Extract the (X, Y) coordinate from the center of the cell holding the provided text.  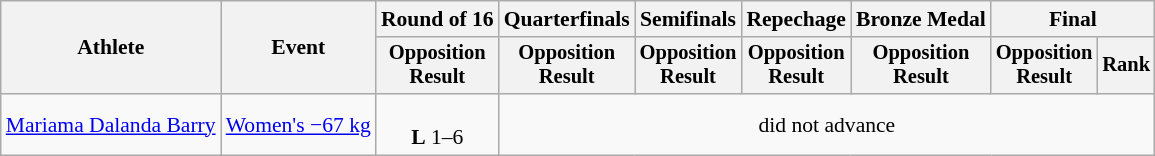
Repechage (796, 19)
Quarterfinals (567, 19)
Women's −67 kg (298, 124)
Final (1073, 19)
Round of 16 (438, 19)
did not advance (827, 124)
Rank (1126, 66)
Mariama Dalanda Barry (111, 124)
Bronze Medal (921, 19)
Semifinals (688, 19)
L 1–6 (438, 124)
Event (298, 48)
Athlete (111, 48)
